Determine the [x, y] coordinate at the center of the cell enclosing the given text.  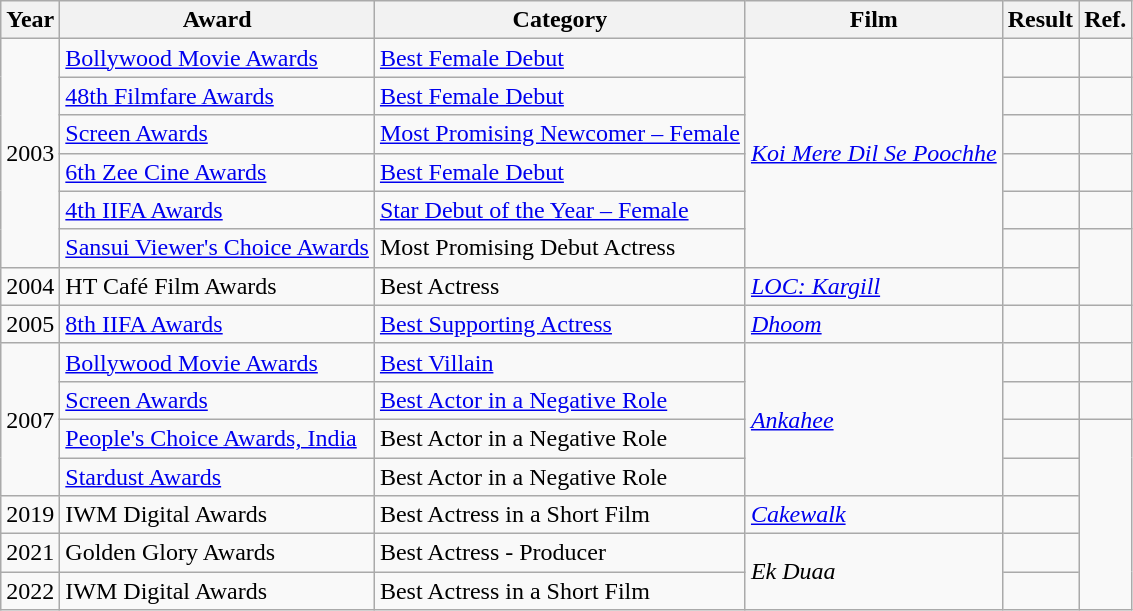
HT Café Film Awards [218, 286]
Ek Duaa [874, 572]
Dhoom [874, 324]
Most Promising Newcomer – Female [560, 134]
Best Actress - Producer [560, 553]
4th IIFA Awards [218, 210]
Best Actress [560, 286]
Koi Mere Dil Se Poochhe [874, 153]
2004 [30, 286]
Golden Glory Awards [218, 553]
2003 [30, 153]
2005 [30, 324]
Star Debut of the Year – Female [560, 210]
2007 [30, 419]
2022 [30, 591]
Cakewalk [874, 515]
Result [1040, 20]
Best Supporting Actress [560, 324]
Category [560, 20]
2019 [30, 515]
2021 [30, 553]
Film [874, 20]
48th Filmfare Awards [218, 96]
6th Zee Cine Awards [218, 172]
LOC: Kargill [874, 286]
People's Choice Awards, India [218, 438]
Year [30, 20]
Award [218, 20]
Best Villain [560, 362]
Ref. [1106, 20]
Stardust Awards [218, 477]
8th IIFA Awards [218, 324]
Sansui Viewer's Choice Awards [218, 248]
Most Promising Debut Actress [560, 248]
Ankahee [874, 419]
